Determine the [x, y] coordinate at the center of the cell enclosing the given text.  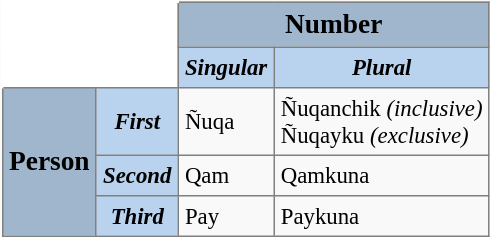
Singular [226, 66]
Paykuna [382, 215]
Number [334, 24]
Pay [226, 215]
Plural [382, 66]
Qamkuna [382, 174]
First [137, 121]
Third [137, 215]
Person [49, 161]
Qam [226, 174]
Ñuqanchik (inclusive)Ñuqayku (exclusive) [382, 121]
Second [137, 174]
Ñuqa [226, 121]
